Detect which cell encompasses the target text, then output its [X, Y] center coordinate. 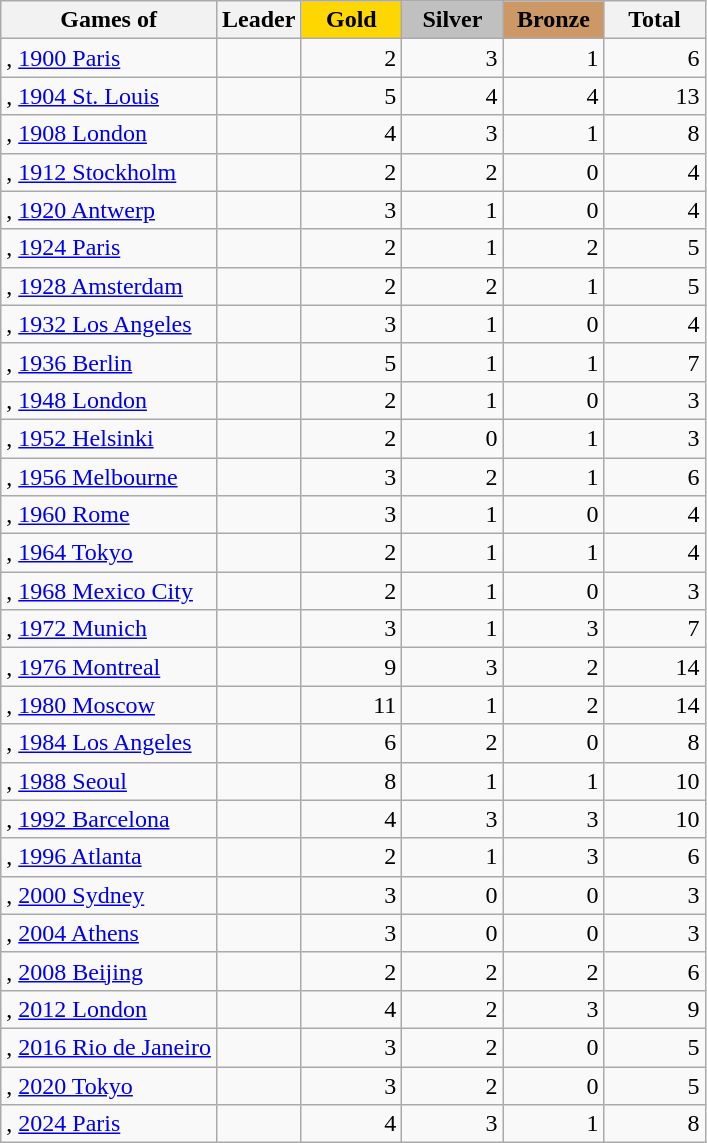
, 1920 Antwerp [109, 210]
, 1912 Stockholm [109, 172]
, 1996 Atlanta [109, 857]
, 1904 St. Louis [109, 96]
Games of [109, 20]
, 1948 London [109, 400]
13 [654, 96]
, 1900 Paris [109, 58]
, 1972 Munich [109, 629]
Leader [258, 20]
, 2024 Paris [109, 1124]
, 1968 Mexico City [109, 591]
Bronze [554, 20]
, 1952 Helsinki [109, 438]
, 1932 Los Angeles [109, 324]
, 1936 Berlin [109, 362]
, 1928 Amsterdam [109, 286]
, 1976 Montreal [109, 667]
Silver [452, 20]
, 1992 Barcelona [109, 819]
, 2004 Athens [109, 933]
, 1984 Los Angeles [109, 743]
, 1980 Moscow [109, 705]
Gold [352, 20]
, 2016 Rio de Janeiro [109, 1047]
, 1964 Tokyo [109, 553]
, 1988 Seoul [109, 781]
, 2000 Sydney [109, 895]
, 1924 Paris [109, 248]
, 1908 London [109, 134]
, 2020 Tokyo [109, 1085]
, 2008 Beijing [109, 971]
, 2012 London [109, 1009]
Total [654, 20]
, 1960 Rome [109, 515]
, 1956 Melbourne [109, 477]
11 [352, 705]
